Find where the given text appears and provide that cell's center as [x, y] coordinate. 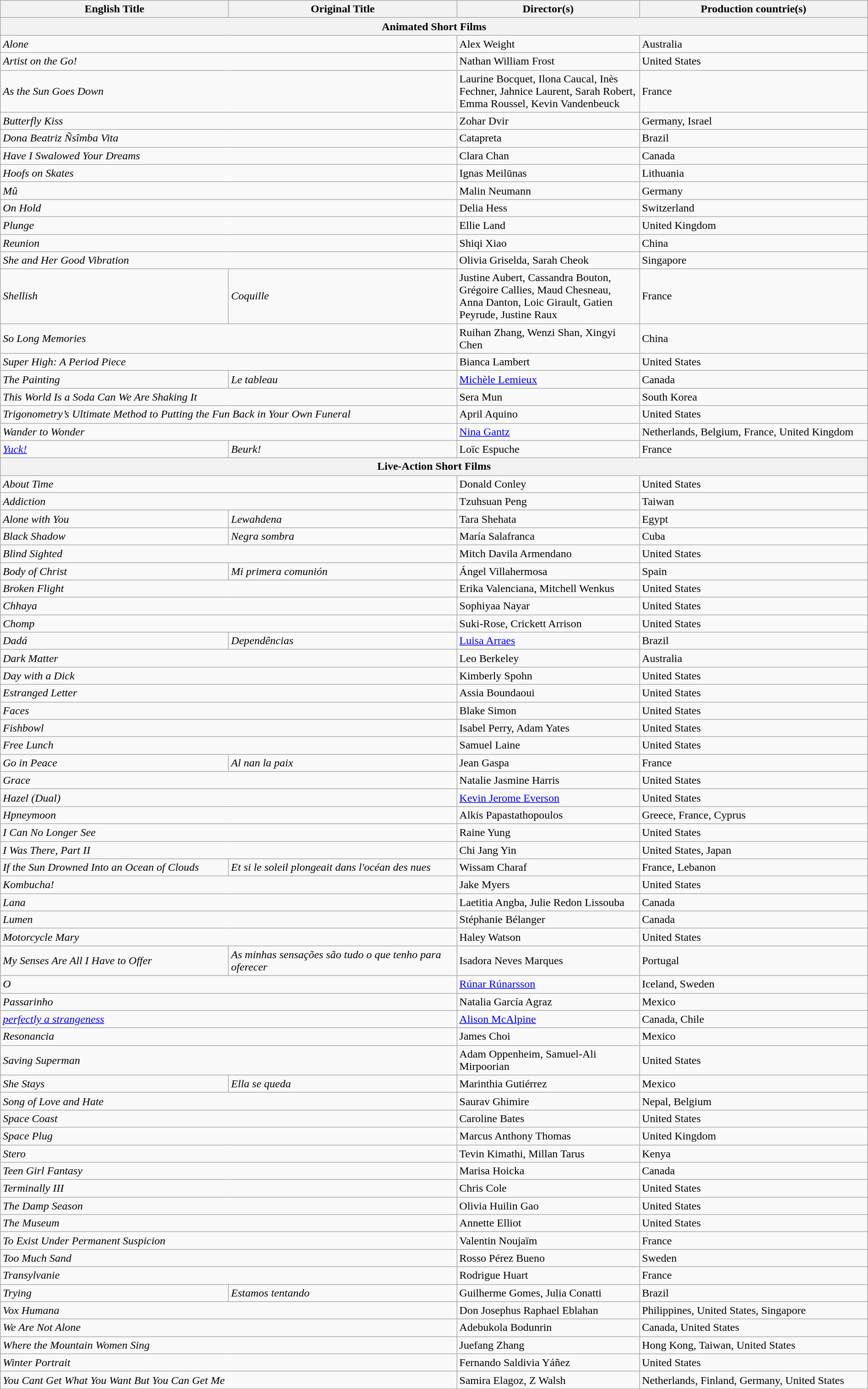
Spain [754, 571]
The Museum [229, 1223]
Et si le soleil plongeait dans l'océan des nues [342, 868]
Song of Love and Hate [229, 1101]
Mitch Davila Armendano [548, 553]
Delia Hess [548, 208]
Adebukola Bodunrin [548, 1328]
Laurine Bocquet, Ilona Caucal, Inès Fechner, Jahnice Laurent, Sarah Robert, Emma Roussel, Kevin Vandenbeuck [548, 91]
Wander to Wonder [229, 432]
Nathan William Frost [548, 61]
Isadora Neves Marques [548, 960]
Chhaya [229, 606]
Canada, United States [754, 1328]
Loïc Espuche [548, 449]
Kevin Jerome Everson [548, 798]
James Choi [548, 1036]
Stero [229, 1153]
Trying [114, 1293]
I Was There, Part II [229, 850]
Production countrie(s) [754, 9]
Leo Berkeley [548, 658]
Ruihan Zhang, Wenzi Shan, Xingyi Chen [548, 339]
Lithuania [754, 173]
Olivia Huilin Gao [548, 1206]
Vox Humana [229, 1310]
Portugal [754, 960]
Space Coast [229, 1118]
Black Shadow [114, 536]
Hong Kong, Taiwan, United States [754, 1345]
Ignas Meilūnas [548, 173]
English Title [114, 9]
You Cant Get What You Want But You Can Get Me [229, 1380]
Mû [229, 190]
Justine Aubert, Cassandra Bouton, Grégoire Callies, Maud Chesneau, Anna Danton, Loic Girault, Gatien Peyrude, Justine Raux [548, 297]
Switzerland [754, 208]
Zohar Dvir [548, 121]
Natalia García Agraz [548, 1002]
Free Lunch [229, 745]
Lana [229, 902]
France, Lebanon [754, 868]
Too Much Sand [229, 1258]
Suki-Rose, Crickett Arrison [548, 624]
Blind Sighted [229, 553]
Netherlands, Finland, Germany, United States [754, 1380]
Shellish [114, 297]
Bianca Lambert [548, 362]
Germany [754, 190]
Plunge [229, 225]
Donald Conley [548, 484]
Animated Short Films [434, 27]
Michèle Lemieux [548, 380]
Tzuhsuan Peng [548, 501]
Netherlands, Belgium, France, United Kingdom [754, 432]
Greece, France, Cyprus [754, 815]
Guilherme Gomes, Julia Conatti [548, 1293]
Chomp [229, 624]
So Long Memories [229, 339]
On Hold [229, 208]
Alone with You [114, 519]
Addiction [229, 501]
Jake Myers [548, 885]
Grace [229, 780]
Transylvanie [229, 1275]
Valentin Noujaïm [548, 1241]
Yuck! [114, 449]
Coquille [342, 297]
Director(s) [548, 9]
Alone [229, 44]
I Can No Longer See [229, 832]
Laetitia Angba, Julie Redon Lissouba [548, 902]
Original Title [342, 9]
About Time [229, 484]
Juefang Zhang [548, 1345]
Stéphanie Bélanger [548, 920]
Faces [229, 711]
Dark Matter [229, 658]
Philippines, United States, Singapore [754, 1310]
Dependências [342, 641]
Assia Boundaoui [548, 693]
Nepal, Belgium [754, 1101]
Teen Girl Fantasy [229, 1171]
Saving Superman [229, 1060]
Resonancia [229, 1036]
United States, Japan [754, 850]
Jean Gaspa [548, 763]
Sophiyaa Nayar [548, 606]
Iceland, Sweden [754, 984]
To Exist Under Permanent Suspicion [229, 1241]
Where the Mountain Women Sing [229, 1345]
Live-Action Short Films [434, 467]
Fishbowl [229, 728]
Lumen [229, 920]
Terminally III [229, 1188]
Estamos tentando [342, 1293]
Hoofs on Skates [229, 173]
Go in Peace [114, 763]
Winter Portrait [229, 1362]
Rosso Pérez Bueno [548, 1258]
Nina Gantz [548, 432]
Kimberly Spohn [548, 676]
Body of Christ [114, 571]
Chris Cole [548, 1188]
Tevin Kimathi, Millan Tarus [548, 1153]
Singapore [754, 260]
Taiwan [754, 501]
If the Sun Drowned Into an Ocean of Clouds [114, 868]
Have I Swalowed Your Dreams [229, 156]
Olivia Griselda, Sarah Cheok [548, 260]
Day with a Dick [229, 676]
As the Sun Goes Down [229, 91]
Canada, Chile [754, 1019]
Shiqi Xiao [548, 243]
Haley Watson [548, 937]
The Damp Season [229, 1206]
Artist on the Go! [229, 61]
Sweden [754, 1258]
Alkis Papastathopoulos [548, 815]
Butterfly Kiss [229, 121]
We Are Not Alone [229, 1328]
Super High: A Period Piece [229, 362]
Ella se queda [342, 1084]
Natalie Jasmine Harris [548, 780]
This World Is a Soda Can We Are Shaking It [229, 397]
Beurk! [342, 449]
Annette Elliot [548, 1223]
Don Josephus Raphael Eblahan [548, 1310]
Marcus Anthony Thomas [548, 1136]
Lewahdena [342, 519]
Dona Beatriz Ñsîmba Vita [229, 138]
South Korea [754, 397]
Reunion [229, 243]
Mi primera comunión [342, 571]
Hazel (Dual) [229, 798]
Samira Elagoz, Z Walsh [548, 1380]
Wissam Charaf [548, 868]
Alex Weight [548, 44]
Blake Simon [548, 711]
Kombucha! [229, 885]
The Painting [114, 380]
Negra sombra [342, 536]
Raine Yung [548, 832]
Ellie Land [548, 225]
Luisa Arraes [548, 641]
Caroline Bates [548, 1118]
Rodrigue Huart [548, 1275]
My Senses Are All I Have to Offer [114, 960]
Adam Oppenheim, Samuel-Ali Mirpoorian [548, 1060]
Marisa Hoicka [548, 1171]
Cuba [754, 536]
perfectly a strangeness [229, 1019]
She Stays [114, 1084]
Estranged Letter [229, 693]
María Salafranca [548, 536]
As minhas sensações são tudo o que tenho para oferecer [342, 960]
Samuel Laine [548, 745]
Kenya [754, 1153]
She and Her Good Vibration [229, 260]
Egypt [754, 519]
Isabel Perry, Adam Yates [548, 728]
Broken Flight [229, 589]
Passarinho [229, 1002]
Rúnar Rúnarsson [548, 984]
Dadá [114, 641]
Malin Neumann [548, 190]
O [229, 984]
Tara Shehata [548, 519]
Chi Jang Yin [548, 850]
Germany, Israel [754, 121]
Marinthia Gutiérrez [548, 1084]
Saurav Ghimire [548, 1101]
Al nan la paix [342, 763]
Ángel Villahermosa [548, 571]
Hpneymoon [229, 815]
Erika Valenciana, Mitchell Wenkus [548, 589]
Le tableau [342, 380]
Alison McAlpine [548, 1019]
Fernando Saldivia Yáñez [548, 1362]
Motorcycle Mary [229, 937]
Trigonometry’s Ultimate Method to Putting the Fun Back in Your Own Funeral [229, 414]
Clara Chan [548, 156]
Space Plug [229, 1136]
Sera Mun [548, 397]
Catapreta [548, 138]
April Aquino [548, 414]
